Return the [x, y] coordinate for the center point of the cell that contains the specified text.  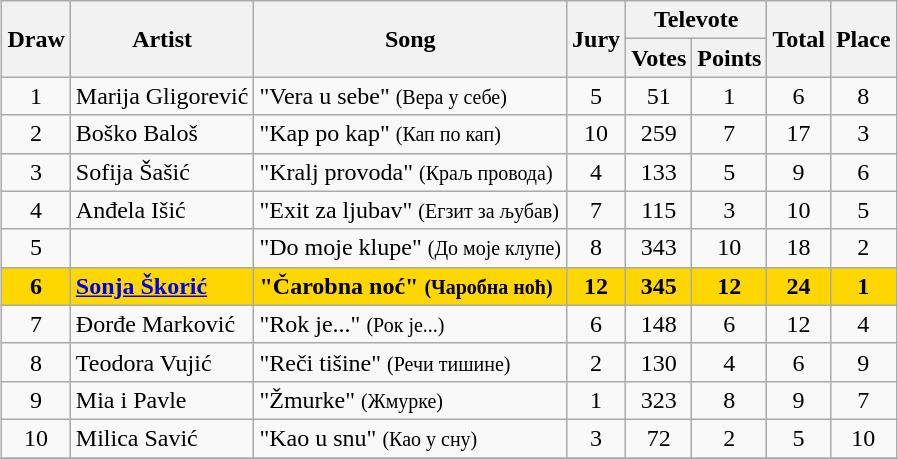
Sonja Škorić [162, 286]
"Kao u snu" (Као у сну) [410, 438]
Artist [162, 39]
24 [799, 286]
Votes [659, 58]
Sofija Šašić [162, 172]
148 [659, 324]
Anđela Išić [162, 210]
Boško Baloš [162, 134]
18 [799, 248]
"Čarobna noć" (Чаробна ноћ) [410, 286]
Marija Gligorević [162, 96]
Milica Savić [162, 438]
72 [659, 438]
Place [863, 39]
"Kralj provoda" (Краљ провода) [410, 172]
"Rok je..." (Рок је...) [410, 324]
Total [799, 39]
Song [410, 39]
"Reči tišine" (Речи тишине) [410, 362]
Televote [696, 20]
"Žmurke" (Жмурке) [410, 400]
17 [799, 134]
Teodora Vujić [162, 362]
Draw [36, 39]
345 [659, 286]
Mia i Pavle [162, 400]
343 [659, 248]
115 [659, 210]
"Kap po kap" (Кап по кап) [410, 134]
259 [659, 134]
323 [659, 400]
Đorđe Marković [162, 324]
133 [659, 172]
Points [730, 58]
Jury [596, 39]
"Do moje klupe" (До моје клупе) [410, 248]
"Exit za ljubav" (Егзит за љубав) [410, 210]
"Vera u sebe" (Вера у себе) [410, 96]
51 [659, 96]
130 [659, 362]
